Search for the cell housing the specified text and yield its (x, y) center coordinate. 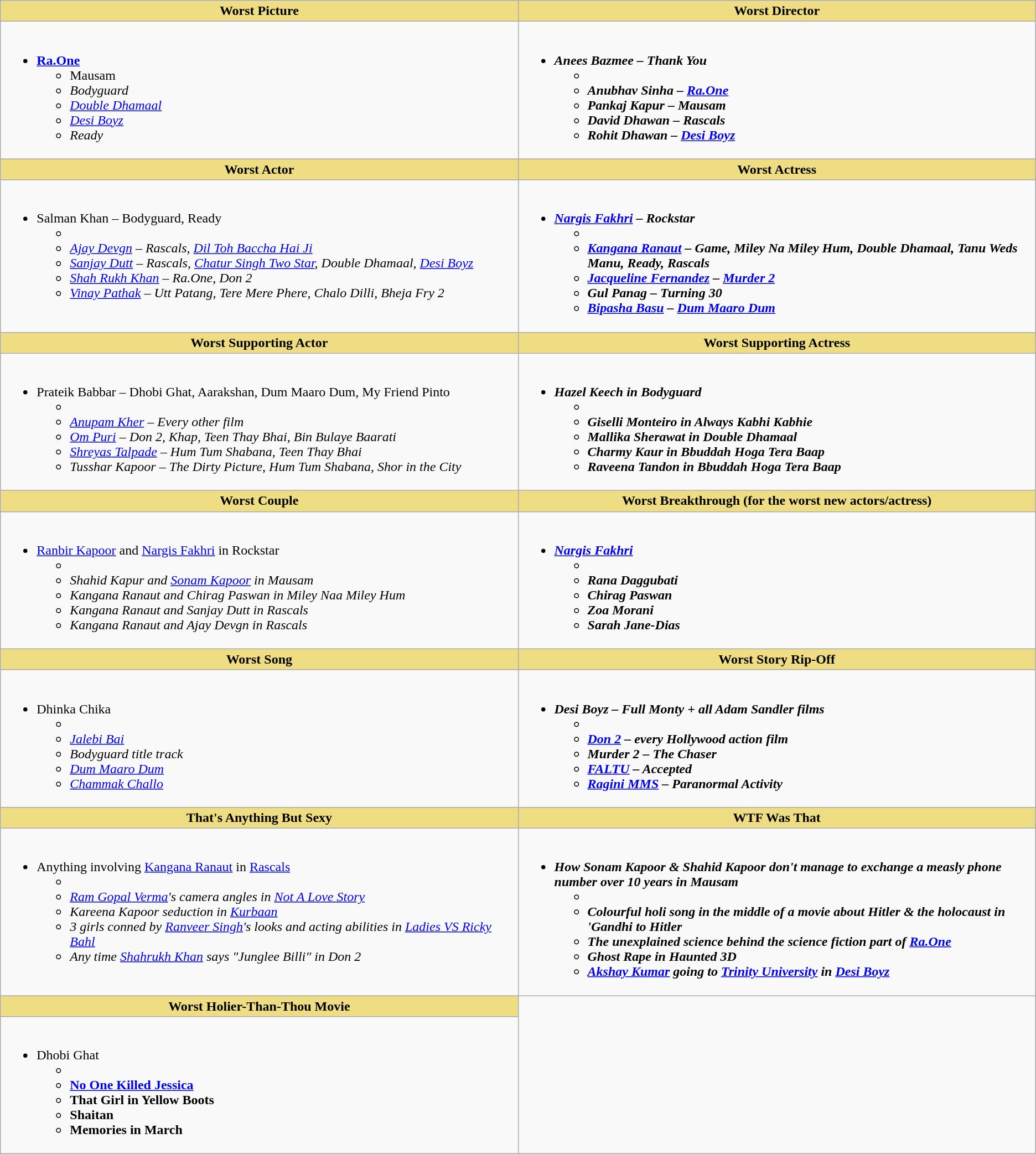
Worst Couple (259, 501)
Dhobi Ghat No One Killed JessicaThat Girl in Yellow BootsShaitanMemories in March (259, 1085)
Nargis Fakhri Rana DaggubatiChirag PaswanZoa MoraniSarah Jane-Dias (777, 580)
Worst Song (259, 659)
Worst Supporting Actress (777, 343)
Worst Director (777, 11)
Worst Supporting Actor (259, 343)
Ra.OneMausamBodyguardDouble DhamaalDesi BoyzReady (259, 90)
Dhinka Chika Jalebi BaiBodyguard title trackDum Maaro DumChammak Challo (259, 738)
Worst Actress (777, 169)
Worst Story Rip-Off (777, 659)
Worst Picture (259, 11)
That's Anything But Sexy (259, 817)
Worst Breakthrough (for the worst new actors/actress) (777, 501)
Worst Holier-Than-Thou Movie (259, 1006)
Worst Actor (259, 169)
WTF Was That (777, 817)
Anees Bazmee – Thank You Anubhav Sinha – Ra.OnePankaj Kapur – MausamDavid Dhawan – RascalsRohit Dhawan – Desi Boyz (777, 90)
